Return the [X, Y] coordinate for the center point of the cell that contains the specified text.  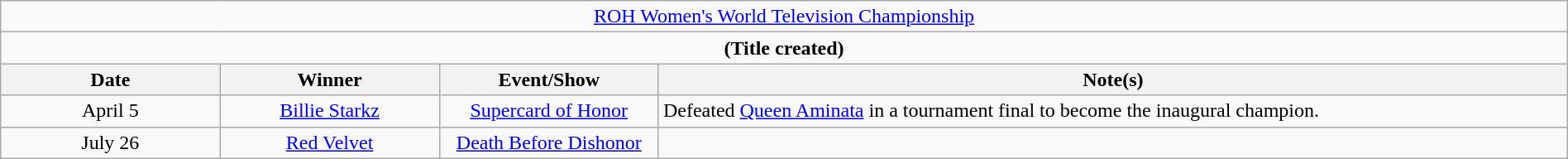
July 26 [111, 142]
ROH Women's World Television Championship [784, 17]
Supercard of Honor [549, 111]
Event/Show [549, 79]
Billie Starkz [329, 111]
Winner [329, 79]
Date [111, 79]
Defeated Queen Aminata in a tournament final to become the inaugural champion. [1113, 111]
(Title created) [784, 48]
April 5 [111, 111]
Red Velvet [329, 142]
Death Before Dishonor [549, 142]
Note(s) [1113, 79]
